Capture the cell that displays the provided text and extract its [x, y] central coordinate. 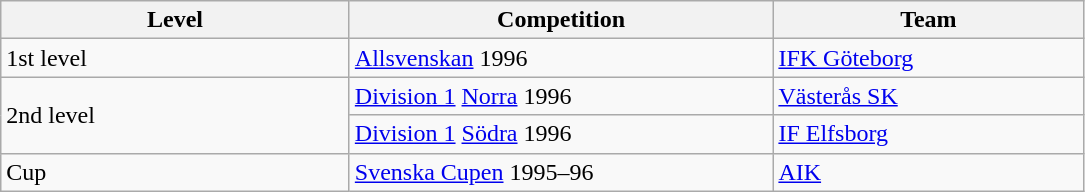
1st level [176, 58]
Allsvenskan 1996 [561, 58]
AIK [928, 172]
IFK Göteborg [928, 58]
Division 1 Norra 1996 [561, 96]
Level [176, 20]
Competition [561, 20]
Team [928, 20]
Svenska Cupen 1995–96 [561, 172]
IF Elfsborg [928, 134]
2nd level [176, 115]
Cup [176, 172]
Division 1 Södra 1996 [561, 134]
Västerås SK [928, 96]
